Extract the (X, Y) coordinate from the center of the cell holding the provided text.  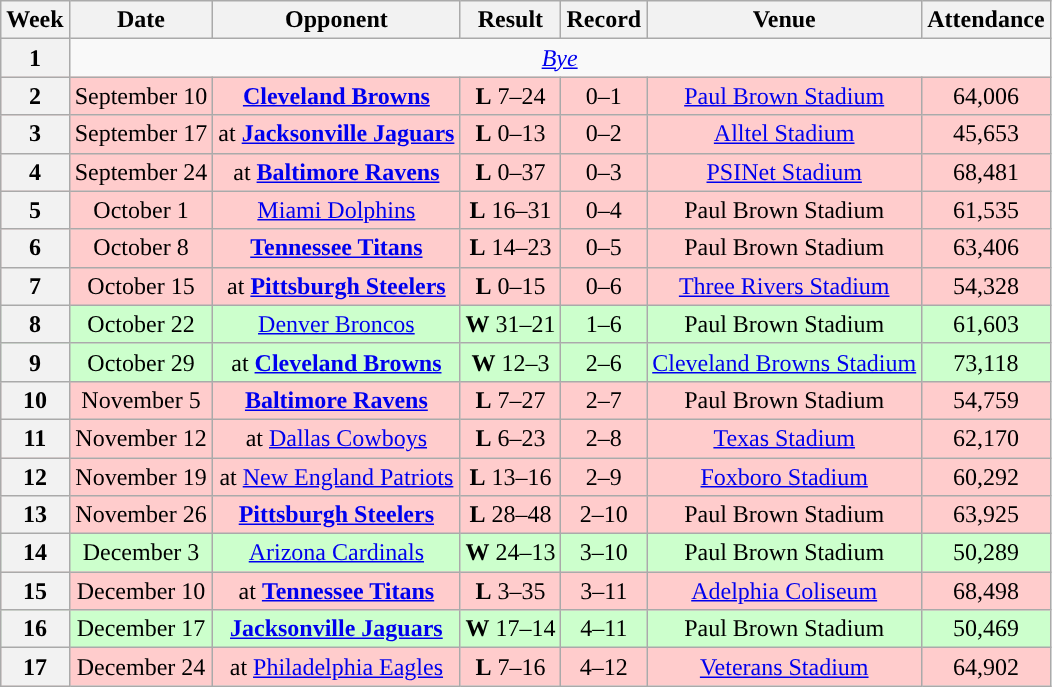
L 28–48 (510, 515)
at Baltimore Ravens (336, 172)
68,498 (986, 591)
5 (35, 210)
17 (35, 667)
4 (35, 172)
11 (35, 438)
October 22 (141, 324)
Venue (784, 20)
Date (141, 20)
L 0–13 (510, 134)
November 5 (141, 400)
L 0–37 (510, 172)
Record (604, 20)
at Jacksonville Jaguars (336, 134)
13 (35, 515)
September 10 (141, 96)
September 17 (141, 134)
October 8 (141, 248)
2 (35, 96)
Bye (560, 58)
Alltel Stadium (784, 134)
0–3 (604, 172)
Cleveland Browns (336, 96)
December 24 (141, 667)
4–11 (604, 629)
8 (35, 324)
October 29 (141, 362)
2–9 (604, 477)
September 24 (141, 172)
2–10 (604, 515)
14 (35, 553)
W 24–13 (510, 553)
Jacksonville Jaguars (336, 629)
PSINet Stadium (784, 172)
October 1 (141, 210)
L 3–35 (510, 591)
3–11 (604, 591)
L 14–23 (510, 248)
November 12 (141, 438)
L 7–16 (510, 667)
50,469 (986, 629)
Veterans Stadium (784, 667)
61,603 (986, 324)
64,006 (986, 96)
2–7 (604, 400)
Foxboro Stadium (784, 477)
Denver Broncos (336, 324)
15 (35, 591)
Adelphia Coliseum (784, 591)
0–5 (604, 248)
64,902 (986, 667)
Cleveland Browns Stadium (784, 362)
at New England Patriots (336, 477)
1 (35, 58)
0–4 (604, 210)
3 (35, 134)
at Cleveland Browns (336, 362)
December 10 (141, 591)
0–6 (604, 286)
10 (35, 400)
at Tennessee Titans (336, 591)
W 31–21 (510, 324)
3–10 (604, 553)
2–8 (604, 438)
Miami Dolphins (336, 210)
Arizona Cardinals (336, 553)
50,289 (986, 553)
W 12–3 (510, 362)
61,535 (986, 210)
Opponent (336, 20)
Result (510, 20)
7 (35, 286)
0–2 (604, 134)
December 3 (141, 553)
Texas Stadium (784, 438)
Pittsburgh Steelers (336, 515)
at Pittsburgh Steelers (336, 286)
54,328 (986, 286)
W 17–14 (510, 629)
at Dallas Cowboys (336, 438)
L 7–27 (510, 400)
60,292 (986, 477)
L 6–23 (510, 438)
L 7–24 (510, 96)
December 17 (141, 629)
6 (35, 248)
Baltimore Ravens (336, 400)
16 (35, 629)
Attendance (986, 20)
Tennessee Titans (336, 248)
Three Rivers Stadium (784, 286)
73,118 (986, 362)
54,759 (986, 400)
Week (35, 20)
68,481 (986, 172)
45,653 (986, 134)
L 16–31 (510, 210)
9 (35, 362)
1–6 (604, 324)
4–12 (604, 667)
at Philadelphia Eagles (336, 667)
0–1 (604, 96)
November 19 (141, 477)
63,406 (986, 248)
12 (35, 477)
L 13–16 (510, 477)
62,170 (986, 438)
November 26 (141, 515)
2–6 (604, 362)
L 0–15 (510, 286)
63,925 (986, 515)
October 15 (141, 286)
